Extract the [x, y] coordinate from the center of the cell holding the provided text.  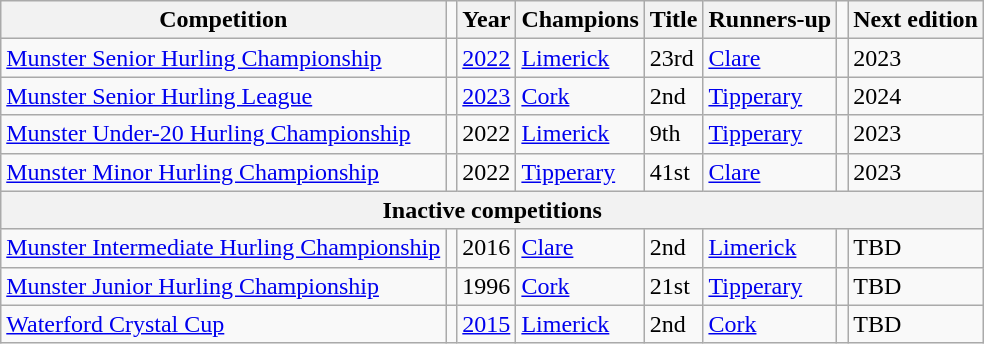
Munster Senior Hurling League [224, 96]
9th [674, 134]
41st [674, 172]
Munster Senior Hurling Championship [224, 58]
2015 [486, 324]
21st [674, 286]
Inactive competitions [492, 210]
Next edition [916, 20]
Champions [580, 20]
Munster Intermediate Hurling Championship [224, 248]
1996 [486, 286]
Munster Minor Hurling Championship [224, 172]
2016 [486, 248]
23rd [674, 58]
Waterford Crystal Cup [224, 324]
Title [674, 20]
Munster Under-20 Hurling Championship [224, 134]
Year [486, 20]
Munster Junior Hurling Championship [224, 286]
Runners-up [770, 20]
2024 [916, 96]
Competition [224, 20]
